From the cell containing the given text, extract its center point as (x, y) coordinate. 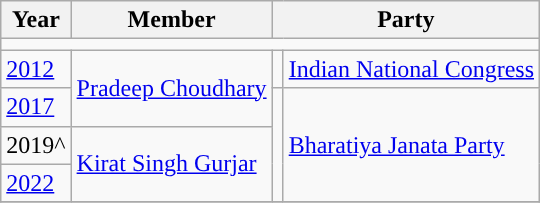
2017 (36, 107)
Indian National Congress (411, 69)
Kirat Singh Gurjar (172, 164)
Year (36, 20)
Party (406, 20)
Member (172, 20)
Bharatiya Janata Party (411, 145)
2019^ (36, 145)
Pradeep Choudhary (172, 88)
2012 (36, 69)
2022 (36, 183)
